Return the (x, y) coordinate for the center point of the cell that contains the specified text.  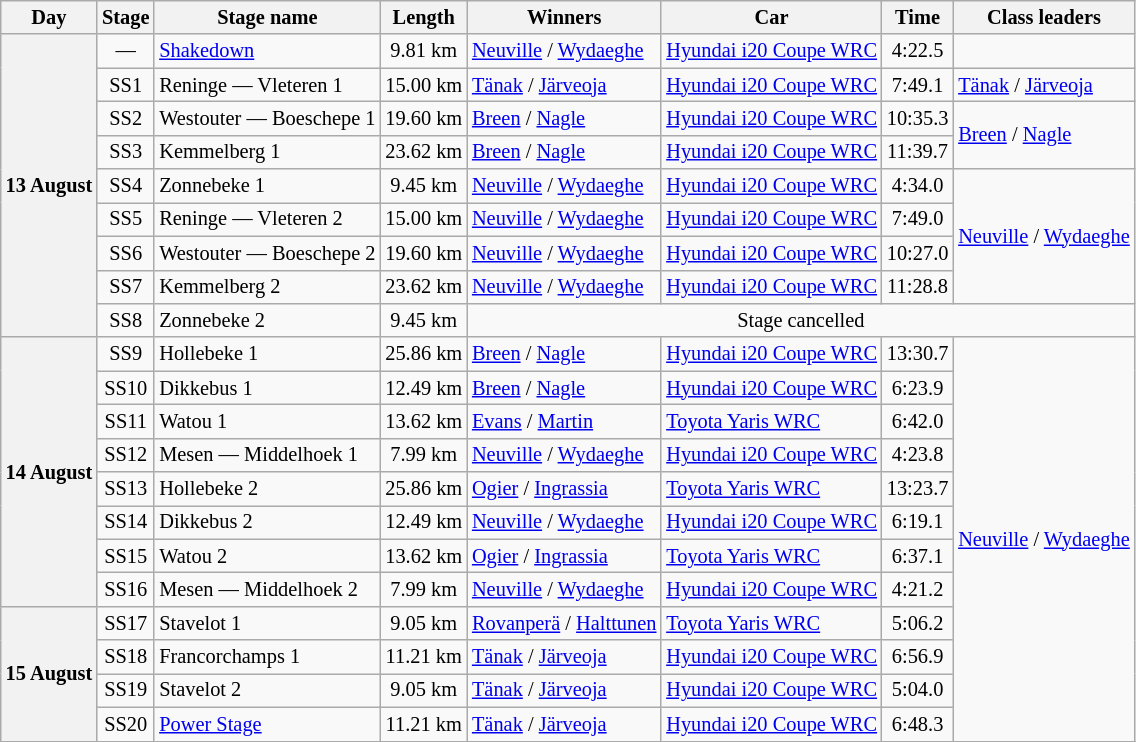
4:21.2 (918, 589)
Stavelot 2 (267, 690)
Class leaders (1044, 17)
6:42.0 (918, 421)
5:04.0 (918, 690)
SS12 (126, 455)
5:06.2 (918, 623)
Watou 1 (267, 421)
Mesen — Middelhoek 1 (267, 455)
11:28.8 (918, 287)
Evans / Martin (564, 421)
SS17 (126, 623)
11:39.7 (918, 152)
SS2 (126, 118)
Dikkebus 1 (267, 388)
Kemmelberg 2 (267, 287)
6:48.3 (918, 724)
6:56.9 (918, 657)
SS6 (126, 253)
SS20 (126, 724)
13:23.7 (918, 489)
Stage name (267, 17)
7:49.0 (918, 219)
SS11 (126, 421)
SS14 (126, 522)
SS9 (126, 354)
Time (918, 17)
SS13 (126, 489)
Day (49, 17)
13:30.7 (918, 354)
SS5 (126, 219)
Zonnebeke 1 (267, 186)
SS1 (126, 85)
Westouter — Boeschepe 1 (267, 118)
10:35.3 (918, 118)
SS8 (126, 320)
4:23.8 (918, 455)
7:49.1 (918, 85)
Rovanperä / Halttunen (564, 623)
Dikkebus 2 (267, 522)
— (126, 51)
Hollebeke 2 (267, 489)
Zonnebeke 2 (267, 320)
Reninge — Vleteren 2 (267, 219)
SS3 (126, 152)
Length (424, 17)
SS19 (126, 690)
SS7 (126, 287)
Watou 2 (267, 556)
Stage cancelled (801, 320)
Stage (126, 17)
Francorchamps 1 (267, 657)
SS10 (126, 388)
Stavelot 1 (267, 623)
Shakedown (267, 51)
Reninge — Vleteren 1 (267, 85)
14 August (49, 472)
6:19.1 (918, 522)
SS4 (126, 186)
15 August (49, 674)
4:22.5 (918, 51)
6:23.9 (918, 388)
9.81 km (424, 51)
Power Stage (267, 724)
SS18 (126, 657)
Winners (564, 17)
6:37.1 (918, 556)
10:27.0 (918, 253)
Mesen — Middelhoek 2 (267, 589)
Kemmelberg 1 (267, 152)
13 August (49, 186)
Hollebeke 1 (267, 354)
SS16 (126, 589)
4:34.0 (918, 186)
Westouter — Boeschepe 2 (267, 253)
Car (772, 17)
SS15 (126, 556)
